Identify which cell holds the provided text, then report its [X, Y] central coordinate. 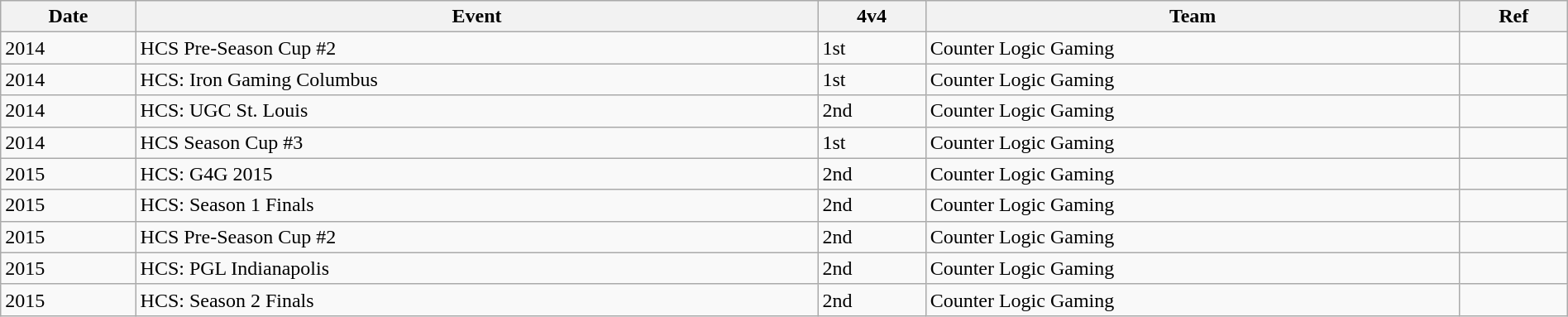
Event [476, 17]
HCS: Season 1 Finals [476, 205]
HCS: G4G 2015 [476, 174]
HCS Season Cup #3 [476, 142]
4v4 [872, 17]
Team [1193, 17]
HCS: PGL Indianapolis [476, 268]
Date [68, 17]
HCS: UGC St. Louis [476, 111]
HCS: Iron Gaming Columbus [476, 79]
Ref [1513, 17]
HCS: Season 2 Finals [476, 300]
